Determine the (X, Y) coordinate at the center of the cell enclosing the given text.  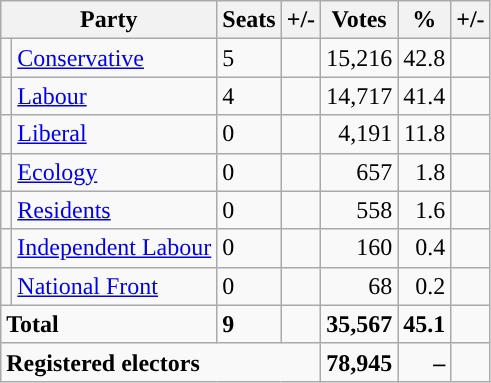
Independent Labour (114, 248)
4,191 (360, 134)
Labour (114, 96)
Party (109, 20)
9 (249, 324)
5 (249, 58)
– (424, 362)
45.1 (424, 324)
Conservative (114, 58)
Ecology (114, 172)
42.8 (424, 58)
657 (360, 172)
National Front (114, 286)
Total (109, 324)
0.2 (424, 286)
35,567 (360, 324)
1.8 (424, 172)
Residents (114, 210)
Seats (249, 20)
4 (249, 96)
558 (360, 210)
41.4 (424, 96)
78,945 (360, 362)
Liberal (114, 134)
0.4 (424, 248)
Votes (360, 20)
68 (360, 286)
15,216 (360, 58)
11.8 (424, 134)
160 (360, 248)
% (424, 20)
1.6 (424, 210)
Registered electors (161, 362)
14,717 (360, 96)
